Capture the cell that displays the provided text and extract its [x, y] central coordinate. 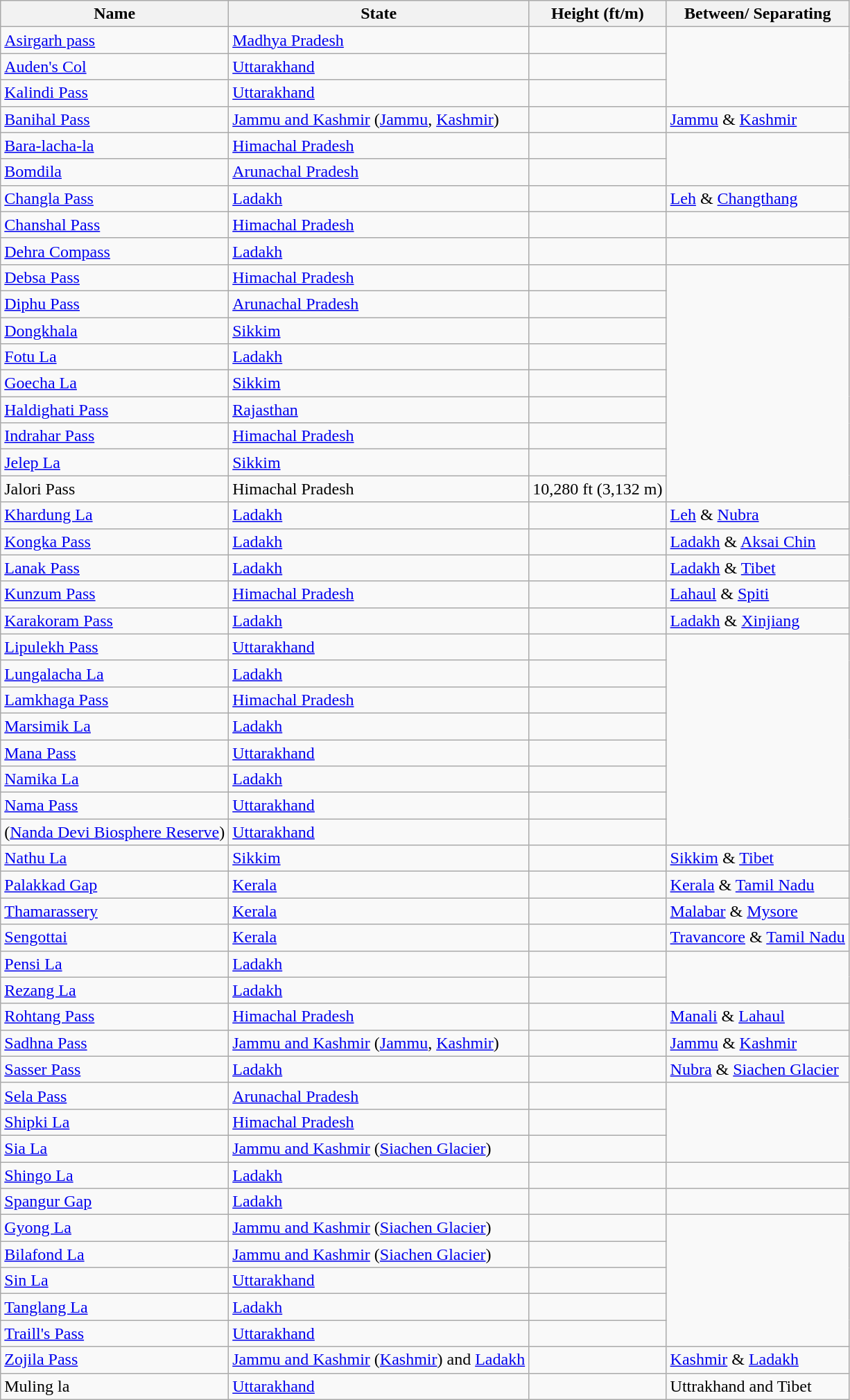
Ladakh & Xinjiang [757, 621]
Madhya Pradesh [379, 40]
Uttrakhand and Tibet [757, 1386]
Jammu and Kashmir (Kashmir) and Ladakh [379, 1360]
Rohtang Pass [115, 1017]
(Nanda Devi Biosphere Reserve) [115, 832]
Kunzum Pass [115, 594]
Kalindi Pass [115, 93]
Chanshal Pass [115, 225]
Khardung La [115, 515]
Shipki La [115, 1122]
Thamarassery [115, 911]
State [379, 14]
Kerala & Tamil Nadu [757, 885]
Fotu La [115, 357]
Diphu Pass [115, 304]
Sadhna Pass [115, 1043]
Travancore & Tamil Nadu [757, 937]
Tanglang La [115, 1307]
Sikkim & Tibet [757, 858]
Jelep La [115, 463]
Haldighati Pass [115, 410]
Muling la [115, 1386]
Auden's Col [115, 67]
Bomdila [115, 172]
Sin La [115, 1281]
Debsa Pass [115, 277]
Nubra & Siachen Glacier [757, 1069]
Sia La [115, 1148]
Lungalacha La [115, 673]
Namika La [115, 779]
Spangur Gap [115, 1202]
Banihal Pass [115, 119]
Kongka Pass [115, 542]
Shingo La [115, 1175]
Malabar & Mysore [757, 911]
Height (ft/m) [598, 14]
Rezang La [115, 990]
Palakkad Gap [115, 885]
Between/ Separating [757, 14]
Sela Pass [115, 1096]
Gyong La [115, 1228]
Nama Pass [115, 806]
Bara-lacha-la [115, 146]
Bilafond La [115, 1254]
Pensi La [115, 964]
Lanak Pass [115, 568]
Lahaul & Spiti [757, 594]
Leh & Changthang [757, 198]
Ladakh & Aksai Chin [757, 542]
Leh & Nubra [757, 515]
Name [115, 14]
Mana Pass [115, 752]
Dongkhala [115, 331]
Goecha La [115, 383]
Rajasthan [379, 410]
Zojila Pass [115, 1360]
Sasser Pass [115, 1069]
Lamkhaga Pass [115, 700]
Nathu La [115, 858]
Marsimik La [115, 726]
Jalori Pass [115, 489]
Lipulekh Pass [115, 647]
10,280 ft (3,132 m) [598, 489]
Sengottai [115, 937]
Changla Pass [115, 198]
Kashmir & Ladakh [757, 1360]
Dehra Compass [115, 251]
Karakoram Pass [115, 621]
Traill's Pass [115, 1333]
Indrahar Pass [115, 436]
Ladakh & Tibet [757, 568]
Manali & Lahaul [757, 1017]
Asirgarh pass [115, 40]
